Provide the [x, y] coordinate of the cell's center where the given text is located.  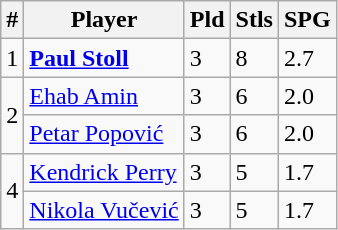
Nikola Vučević [104, 210]
2 [12, 115]
1 [12, 58]
2.7 [307, 58]
Player [104, 20]
Ehab Amin [104, 96]
8 [254, 58]
Pld [207, 20]
4 [12, 191]
Stls [254, 20]
Petar Popović [104, 134]
Kendrick Perry [104, 172]
Paul Stoll [104, 58]
# [12, 20]
SPG [307, 20]
